Capture the cell that displays the provided text and extract its [x, y] central coordinate. 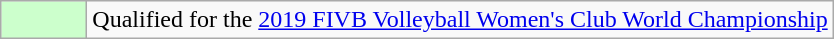
Qualified for the 2019 FIVB Volleyball Women's Club World Championship [460, 20]
